Locate the cell with the specified text and output its (x, y) center coordinate. 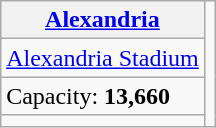
Alexandria (103, 20)
Capacity: 13,660 (103, 96)
Alexandria Stadium (103, 58)
